Identify which cell holds the provided text, then report its [X, Y] central coordinate. 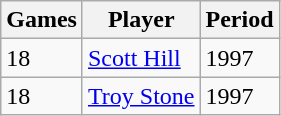
Player [141, 20]
Period [240, 20]
Troy Stone [141, 96]
Games [42, 20]
Scott Hill [141, 58]
